Determine the [x, y] coordinate at the center of the cell enclosing the given text.  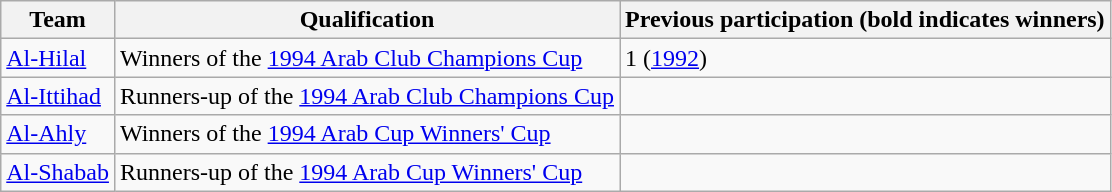
Al-Shabab [58, 172]
1 (1992) [866, 58]
Qualification [366, 20]
Winners of the 1994 Arab Cup Winners' Cup [366, 134]
Runners-up of the 1994 Arab Club Champions Cup [366, 96]
Al-Ahly [58, 134]
Team [58, 20]
Previous participation (bold indicates winners) [866, 20]
Al-Ittihad [58, 96]
Runners-up of the 1994 Arab Cup Winners' Cup [366, 172]
Winners of the 1994 Arab Club Champions Cup [366, 58]
Al-Hilal [58, 58]
